Extract the (X, Y) coordinate from the center of the cell holding the provided text.  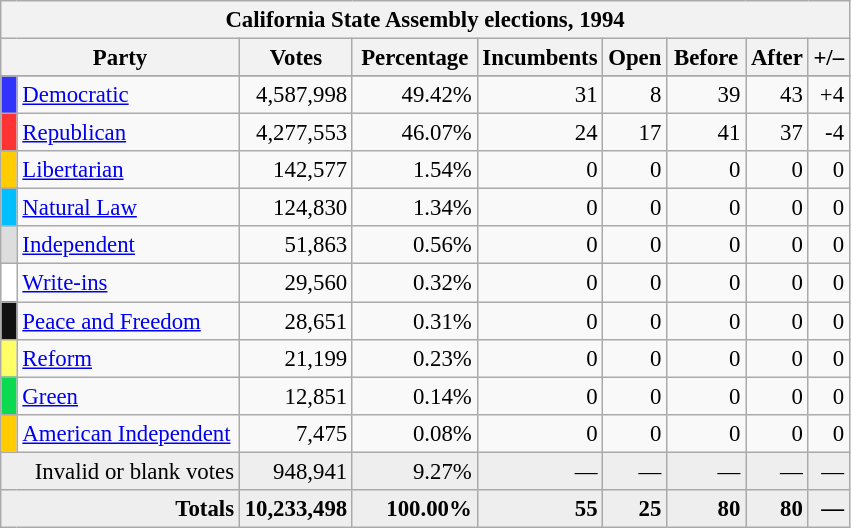
Peace and Freedom (128, 321)
25 (635, 509)
124,830 (296, 208)
55 (540, 509)
Party (120, 58)
Libertarian (128, 170)
0.14% (414, 396)
49.42% (414, 95)
Independent (128, 245)
24 (540, 133)
+4 (828, 95)
-4 (828, 133)
Open (635, 58)
After (777, 58)
Before (706, 58)
12,851 (296, 396)
17 (635, 133)
+/– (828, 58)
0.23% (414, 358)
Democratic (128, 95)
Reform (128, 358)
0.08% (414, 433)
39 (706, 95)
0.31% (414, 321)
Totals (120, 509)
10,233,498 (296, 509)
California State Assembly elections, 1994 (426, 20)
0.56% (414, 245)
Republican (128, 133)
31 (540, 95)
51,863 (296, 245)
Invalid or blank votes (120, 471)
100.00% (414, 509)
46.07% (414, 133)
37 (777, 133)
948,941 (296, 471)
29,560 (296, 283)
9.27% (414, 471)
Green (128, 396)
1.54% (414, 170)
4,587,998 (296, 95)
Incumbents (540, 58)
4,277,553 (296, 133)
0.32% (414, 283)
43 (777, 95)
8 (635, 95)
American Independent (128, 433)
21,199 (296, 358)
Natural Law (128, 208)
41 (706, 133)
7,475 (296, 433)
Percentage (414, 58)
28,651 (296, 321)
Votes (296, 58)
142,577 (296, 170)
Write-ins (128, 283)
1.34% (414, 208)
